Output the [X, Y] coordinate of the center of the cell containing the given text.  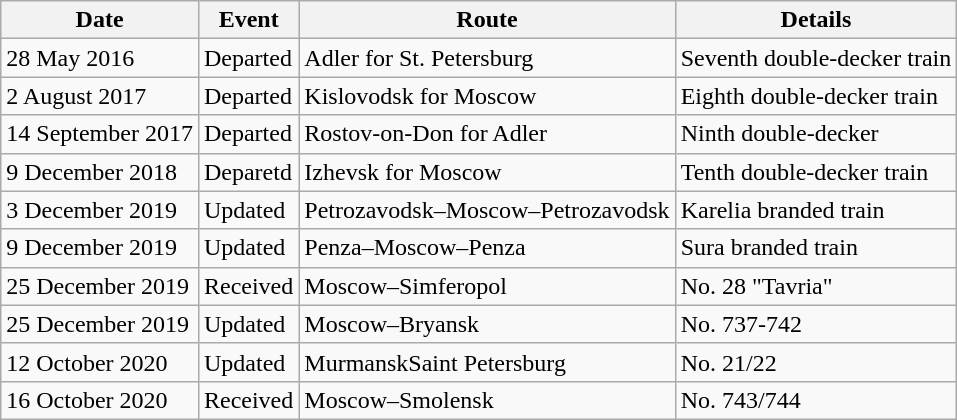
No. 743/744 [816, 400]
Petrozavodsk–Moscow–Petrozavodsk [487, 210]
Event [248, 20]
No. 21/22 [816, 362]
28 May 2016 [100, 58]
Ninth double-decker [816, 134]
Seventh double-decker train [816, 58]
No. 28 "Tavria" [816, 286]
2 August 2017 [100, 96]
No. 737-742 [816, 324]
3 December 2019 [100, 210]
Rostov-on-Don for Adler [487, 134]
Moscow–Bryansk [487, 324]
9 December 2018 [100, 172]
12 October 2020 [100, 362]
Adler for St. Petersburg [487, 58]
Moscow–Smolensk [487, 400]
Kislovodsk for Moscow [487, 96]
16 October 2020 [100, 400]
Date [100, 20]
Details [816, 20]
Moscow–Simferopol [487, 286]
Karelia branded train [816, 210]
9 December 2019 [100, 248]
Sura branded train [816, 248]
Penza–Moscow–Penza [487, 248]
Izhevsk for Moscow [487, 172]
Eighth double-decker train [816, 96]
MurmanskSaint Petersburg [487, 362]
Tenth double-decker train [816, 172]
14 September 2017 [100, 134]
Route [487, 20]
Deparetd [248, 172]
